Search for the cell housing the specified text and yield its [X, Y] center coordinate. 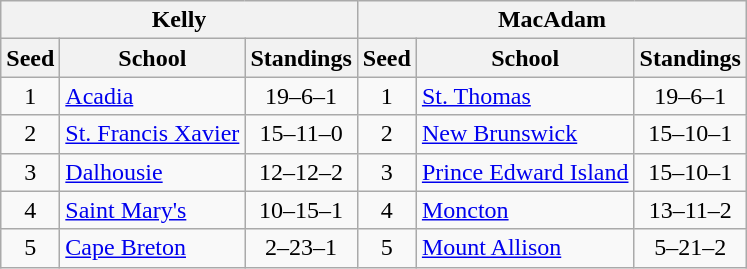
Mount Allison [525, 248]
5–21–2 [690, 248]
Cape Breton [152, 248]
2–23–1 [301, 248]
New Brunswick [525, 134]
13–11–2 [690, 210]
12–12–2 [301, 172]
MacAdam [552, 20]
Prince Edward Island [525, 172]
10–15–1 [301, 210]
St. Francis Xavier [152, 134]
15–11–0 [301, 134]
Moncton [525, 210]
St. Thomas [525, 96]
Acadia [152, 96]
Kelly [180, 20]
Saint Mary's [152, 210]
Dalhousie [152, 172]
